Locate the cell with the specified text and output its [X, Y] center coordinate. 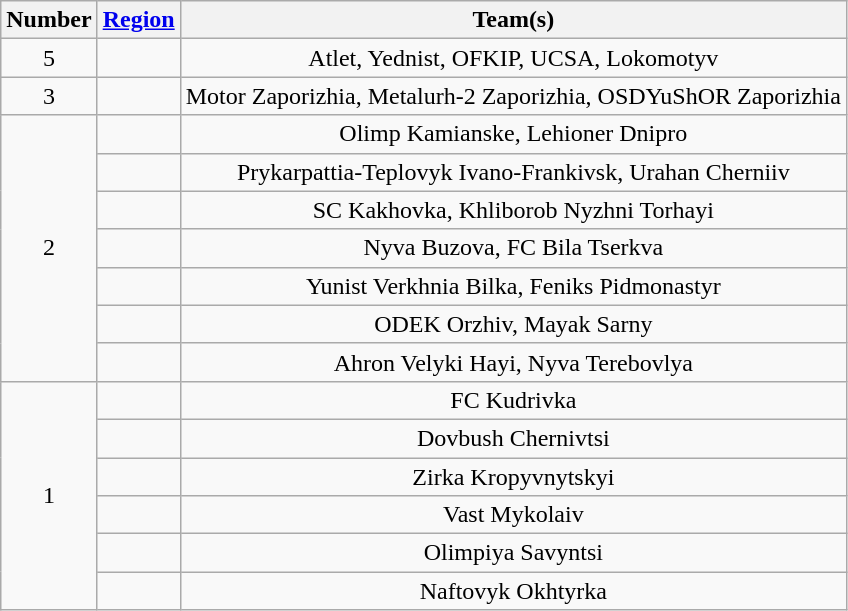
Dovbush Chernivtsi [513, 438]
Yunist Verkhnia Bilka, Feniks Pidmonastyr [513, 286]
3 [49, 96]
Olimpiya Savyntsi [513, 553]
FC Kudrivka [513, 400]
Prykarpattia-Teplovyk Ivano-Frankivsk, Urahan Cherniiv [513, 172]
ODEK Orzhiv, Mayak Sarny [513, 324]
Naftovyk Okhtyrka [513, 591]
Olimp Kamianske, Lehioner Dnipro [513, 134]
2 [49, 248]
Motor Zaporizhia, Metalurh-2 Zaporizhia, OSDYuShOR Zaporizhia [513, 96]
Number [49, 20]
Ahron Velyki Hayi, Nyva Terebovlya [513, 362]
Zirka Kropyvnytskyi [513, 477]
Vast Mykolaiv [513, 515]
Atlet, Yednist, OFKIP, UCSA, Lokomotyv [513, 58]
Region [138, 20]
5 [49, 58]
Team(s) [513, 20]
SC Kakhovka, Khliborob Nyzhni Torhayi [513, 210]
Nyva Buzova, FC Bila Tserkva [513, 248]
1 [49, 495]
